For the text-containing cell, return its midpoint in [X, Y] coordinate format. 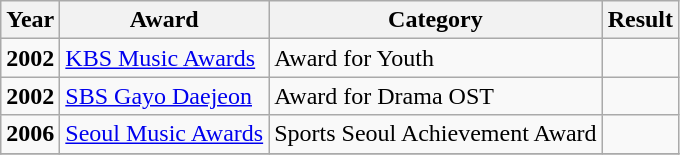
Result [640, 20]
KBS Music Awards [164, 58]
Award [164, 20]
Award for Drama OST [436, 96]
Seoul Music Awards [164, 134]
Sports Seoul Achievement Award [436, 134]
2006 [30, 134]
Award for Youth [436, 58]
Category [436, 20]
Year [30, 20]
SBS Gayo Daejeon [164, 96]
